Determine the [X, Y] coordinate at the center of the cell enclosing the given text.  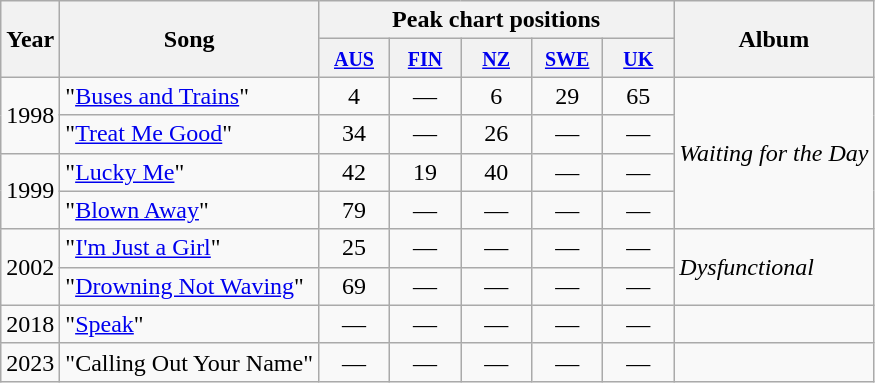
2023 [30, 362]
"Lucky Me" [190, 172]
42 [354, 172]
Peak chart positions [496, 20]
6 [496, 96]
Song [190, 39]
SWE [568, 58]
2018 [30, 324]
4 [354, 96]
"Drowning Not Waving" [190, 286]
29 [568, 96]
79 [354, 210]
1998 [30, 115]
NZ [496, 58]
34 [354, 134]
25 [354, 248]
AUS [354, 58]
"Calling Out Your Name" [190, 362]
2002 [30, 267]
40 [496, 172]
"Buses and Trains" [190, 96]
"Treat Me Good" [190, 134]
26 [496, 134]
65 [638, 96]
1999 [30, 191]
FIN [426, 58]
UK [638, 58]
Album [774, 39]
"Speak" [190, 324]
Waiting for the Day [774, 153]
Year [30, 39]
"Blown Away" [190, 210]
"I'm Just a Girl" [190, 248]
19 [426, 172]
69 [354, 286]
Dysfunctional [774, 267]
